Determine the (X, Y) coordinate at the center of the cell enclosing the given text.  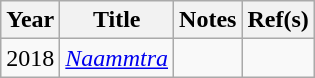
Naammtra (117, 58)
Title (117, 20)
Year (30, 20)
2018 (30, 58)
Notes (208, 20)
Ref(s) (278, 20)
